Scan for the cell matching the given text and deliver its [X, Y] coordinate at center. 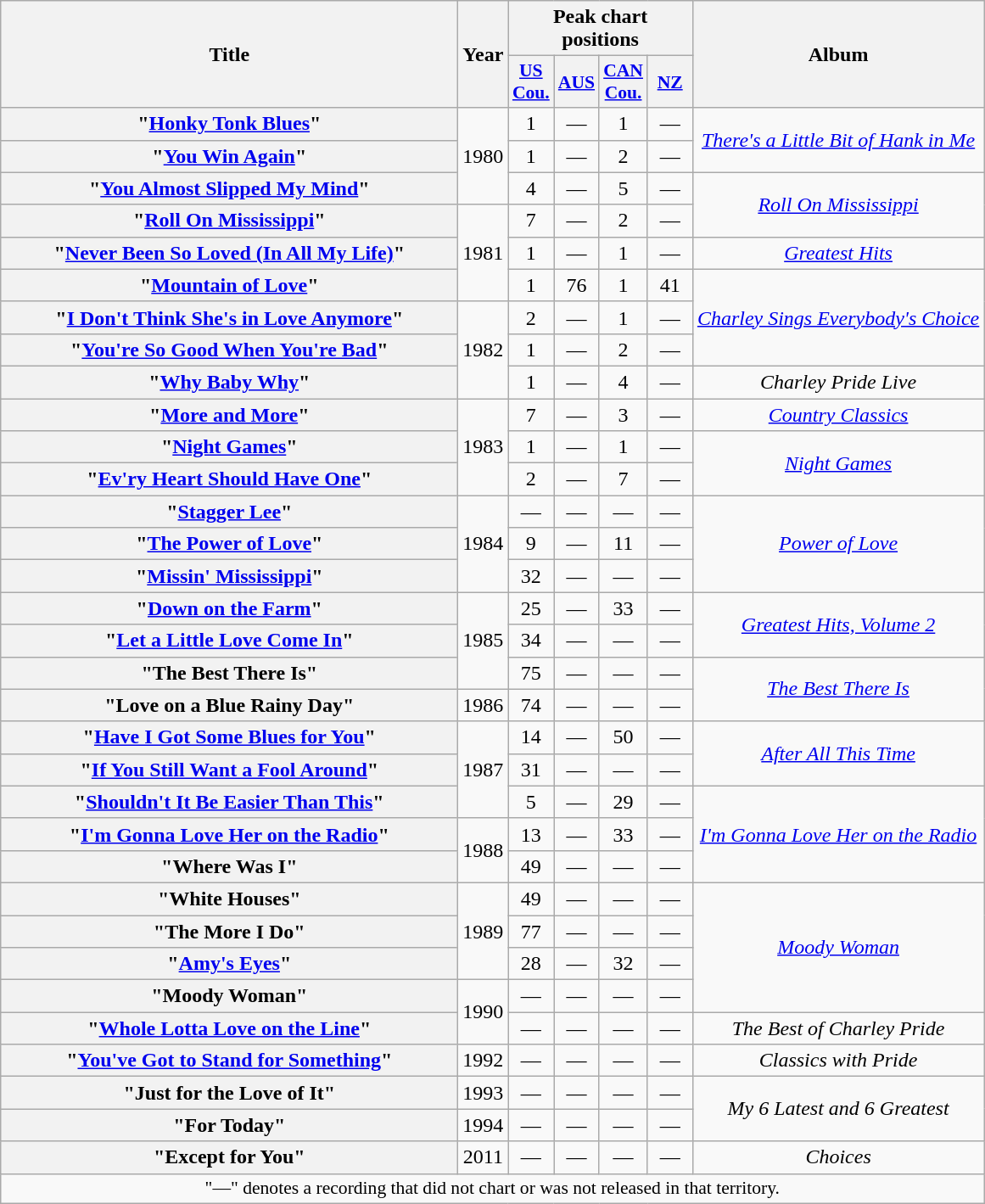
"Except for You" [229, 1157]
Peak chart positions [601, 29]
Roll On Mississippi [838, 204]
"Amy's Eyes" [229, 964]
"Why Baby Why" [229, 382]
28 [531, 964]
13 [531, 834]
25 [531, 608]
14 [531, 737]
3 [623, 415]
"The Best There Is" [229, 673]
"The More I Do" [229, 931]
AUS [577, 81]
"If You Still Want a Fool Around" [229, 770]
9 [531, 544]
"I'm Gonna Love Her on the Radio" [229, 834]
"You're So Good When You're Bad" [229, 350]
"You Win Again" [229, 156]
1980 [484, 156]
The Best of Charley Pride [838, 1028]
"—" denotes a recording that did not chart or was not released in that territory. [492, 1189]
The Best There Is [838, 689]
1990 [484, 1012]
NZ [670, 81]
75 [531, 673]
"Stagger Lee" [229, 512]
Classics with Pride [838, 1061]
"Missin' Mississippi" [229, 576]
"I Don't Think She's in Love Anymore" [229, 317]
1989 [484, 931]
11 [623, 544]
1988 [484, 850]
"Where Was I" [229, 866]
41 [670, 285]
1993 [484, 1093]
Country Classics [838, 415]
"Shouldn't It Be Easier Than This" [229, 802]
"The Power of Love" [229, 544]
"For Today" [229, 1125]
1985 [484, 641]
"Love on a Blue Rainy Day" [229, 705]
"Just for the Love of It" [229, 1093]
1987 [484, 770]
Moody Woman [838, 947]
34 [531, 641]
"Roll On Mississippi" [229, 221]
Greatest Hits [838, 253]
1994 [484, 1125]
Charley Pride Live [838, 382]
"Have I Got Some Blues for You" [229, 737]
"You Almost Slipped My Mind" [229, 188]
76 [577, 285]
"Whole Lotta Love on the Line" [229, 1028]
1983 [484, 447]
Night Games [838, 463]
After All This Time [838, 753]
"More and More" [229, 415]
1982 [484, 350]
I'm Gonna Love Her on the Radio [838, 834]
Album [838, 54]
1992 [484, 1061]
"Let a Little Love Come In" [229, 641]
77 [531, 931]
31 [531, 770]
1981 [484, 253]
"You've Got to Stand for Something" [229, 1061]
74 [531, 705]
Charley Sings Everybody's Choice [838, 317]
USCou. [531, 81]
"White Houses" [229, 899]
Power of Love [838, 544]
Title [229, 54]
"Mountain of Love" [229, 285]
2011 [484, 1157]
My 6 Latest and 6 Greatest [838, 1109]
1986 [484, 705]
"Never Been So Loved (In All My Life)" [229, 253]
"Night Games" [229, 447]
29 [623, 802]
"Down on the Farm" [229, 608]
"Honky Tonk Blues" [229, 124]
1984 [484, 544]
Choices [838, 1157]
50 [623, 737]
There's a Little Bit of Hank in Me [838, 140]
CANCou. [623, 81]
Greatest Hits, Volume 2 [838, 624]
"Moody Woman" [229, 996]
"Ev'ry Heart Should Have One" [229, 479]
Year [484, 54]
